Identify which cell holds the provided text, then report its [X, Y] central coordinate. 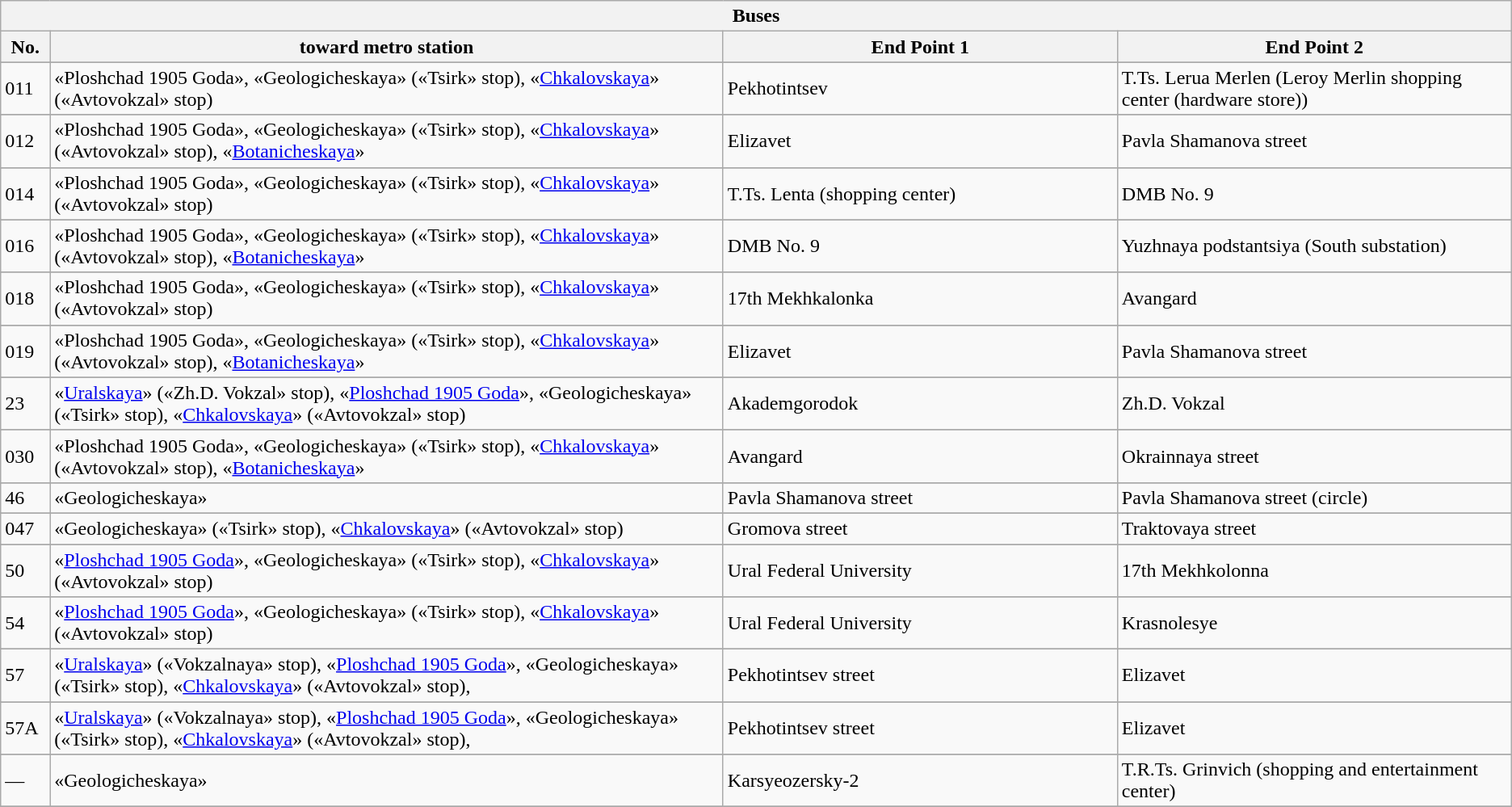
012 [26, 141]
toward metro station [387, 47]
17th Mekhkalonka [920, 299]
Krasnolesye [1314, 624]
047 [26, 528]
Traktovaya street [1314, 528]
Gromova street [920, 528]
End Point 1 [920, 47]
Akademgorodok [920, 404]
Pavla Shamanova street (circle) [1314, 498]
030 [26, 456]
T.Ts. Lerua Merlen (Leroy Merlin shopping center (hardware store)) [1314, 89]
Buses [756, 16]
50 [26, 570]
Karsyeozersky-2 [920, 780]
T.Ts. Lenta (shopping center) [920, 194]
016 [26, 246]
«Geologicheskaya» («Tsirk» stop), «Chkalovskaya» («Avtovokzal» stop) [387, 528]
Okrainnaya street [1314, 456]
011 [26, 89]
No. [26, 47]
57А [26, 729]
23 [26, 404]
014 [26, 194]
— [26, 780]
«Uralskaya» («Zh.D. Vokzal» stop), «Ploshchad 1905 Goda», «Geologicheskaya» («Tsirk» stop), «Chkalovskaya» («Avtovokzal» stop) [387, 404]
T.R.Ts. Grinvich (shopping and entertainment center) [1314, 780]
57 [26, 675]
018 [26, 299]
17th Mekhkolonna [1314, 570]
019 [26, 351]
End Point 2 [1314, 47]
46 [26, 498]
Zh.D. Vokzal [1314, 404]
Pekhotintsev [920, 89]
Yuzhnaya podstantsiya (South substation) [1314, 246]
54 [26, 624]
